Pinpoint the cell where the given text exists, returning its (X, Y) midpoint coordinate. 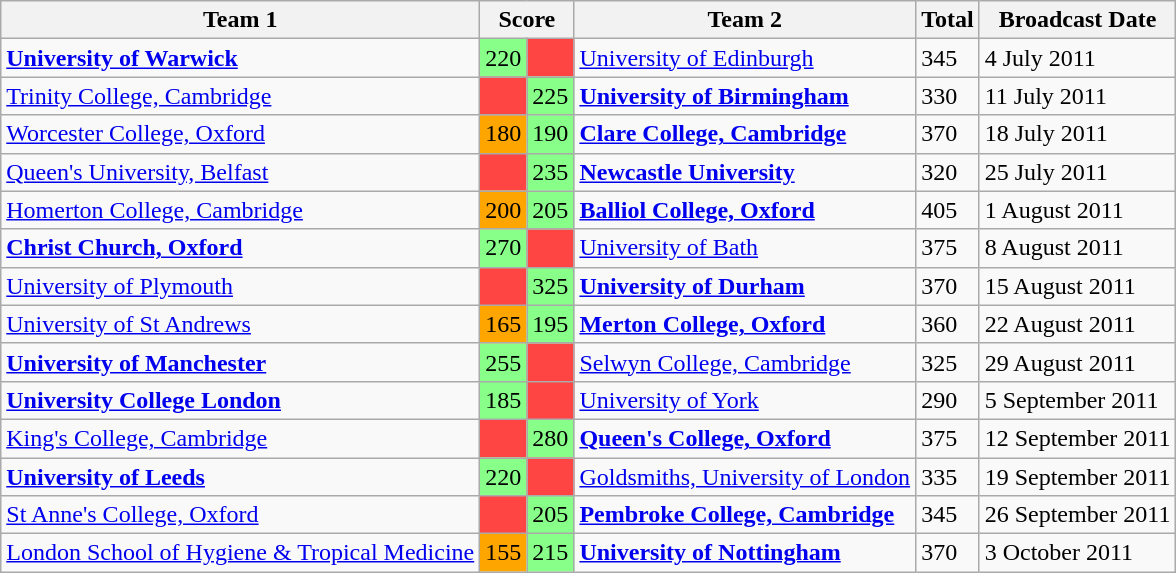
11 July 2011 (1078, 96)
Goldsmiths, University of London (745, 477)
Balliol College, Oxford (745, 210)
Broadcast Date (1078, 20)
University of Nottingham (745, 553)
University of Manchester (240, 362)
195 (550, 324)
22 August 2011 (1078, 324)
215 (550, 553)
University of Warwick (240, 58)
320 (948, 172)
335 (948, 477)
University of York (745, 400)
360 (948, 324)
280 (550, 438)
25 July 2011 (1078, 172)
Christ Church, Oxford (240, 248)
Homerton College, Cambridge (240, 210)
Team 1 (240, 20)
Queen's University, Belfast (240, 172)
London School of Hygiene & Tropical Medicine (240, 553)
225 (550, 96)
29 August 2011 (1078, 362)
270 (504, 248)
200 (504, 210)
University of Leeds (240, 477)
Selwyn College, Cambridge (745, 362)
18 July 2011 (1078, 134)
8 August 2011 (1078, 248)
190 (550, 134)
Team 2 (745, 20)
19 September 2011 (1078, 477)
King's College, Cambridge (240, 438)
165 (504, 324)
330 (948, 96)
University College London (240, 400)
University of Edinburgh (745, 58)
4 July 2011 (1078, 58)
University of Birmingham (745, 96)
Clare College, Cambridge (745, 134)
University of Bath (745, 248)
3 October 2011 (1078, 553)
5 September 2011 (1078, 400)
Total (948, 20)
15 August 2011 (1078, 286)
290 (948, 400)
26 September 2011 (1078, 515)
180 (504, 134)
Merton College, Oxford (745, 324)
Newcastle University (745, 172)
Queen's College, Oxford (745, 438)
Score (527, 20)
University of Plymouth (240, 286)
University of Durham (745, 286)
Worcester College, Oxford (240, 134)
405 (948, 210)
255 (504, 362)
235 (550, 172)
185 (504, 400)
Pembroke College, Cambridge (745, 515)
155 (504, 553)
12 September 2011 (1078, 438)
University of St Andrews (240, 324)
St Anne's College, Oxford (240, 515)
Trinity College, Cambridge (240, 96)
1 August 2011 (1078, 210)
